Detect which cell encompasses the target text, then output its (x, y) center coordinate. 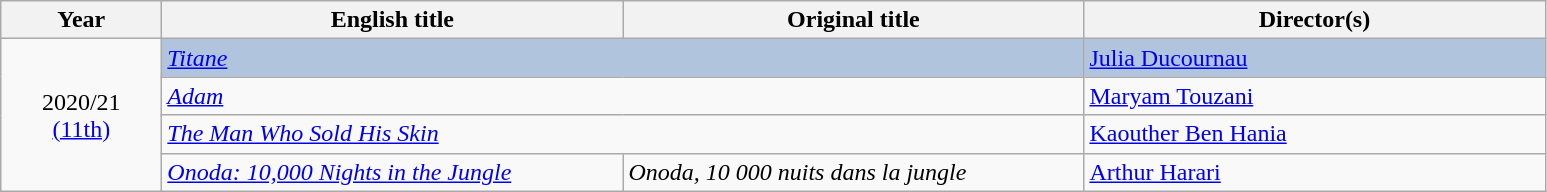
Adam (623, 96)
Arthur Harari (1314, 172)
The Man Who Sold His Skin (623, 134)
English title (392, 20)
Director(s) (1314, 20)
Maryam Touzani (1314, 96)
Onoda, 10 000 nuits dans la jungle (854, 172)
Onoda: 10,000 Nights in the Jungle (392, 172)
Original title (854, 20)
Titane (623, 58)
Julia Ducournau (1314, 58)
2020/21(11th) (82, 115)
Year (82, 20)
Kaouther Ben Hania (1314, 134)
